Search for the cell housing the specified text and yield its [x, y] center coordinate. 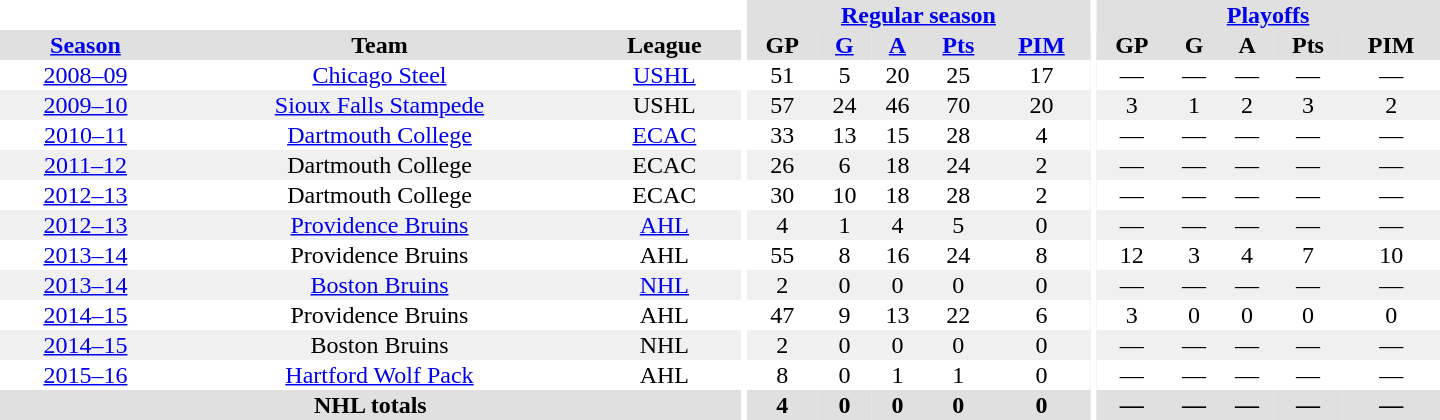
22 [958, 315]
17 [1042, 75]
Regular season [919, 15]
2008–09 [86, 75]
2009–10 [86, 105]
26 [782, 165]
70 [958, 105]
9 [844, 315]
25 [958, 75]
46 [898, 105]
55 [782, 255]
51 [782, 75]
League [664, 45]
Team [380, 45]
12 [1132, 255]
2015–16 [86, 375]
47 [782, 315]
2010–11 [86, 135]
7 [1308, 255]
33 [782, 135]
16 [898, 255]
Sioux Falls Stampede [380, 105]
2011–12 [86, 165]
Chicago Steel [380, 75]
Season [86, 45]
NHL totals [370, 405]
Hartford Wolf Pack [380, 375]
57 [782, 105]
30 [782, 195]
15 [898, 135]
Playoffs [1268, 15]
